Return the [x, y] coordinate for the center point of the cell that contains the specified text.  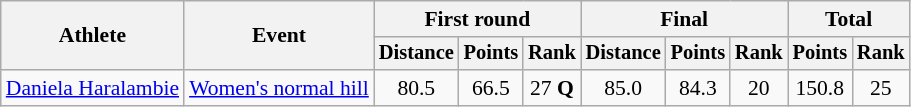
Women's normal hill [279, 88]
Final [684, 19]
Athlete [92, 36]
150.8 [820, 88]
27 Q [552, 88]
80.5 [416, 88]
20 [759, 88]
Event [279, 36]
84.3 [698, 88]
85.0 [624, 88]
Total [849, 19]
25 [881, 88]
First round [478, 19]
66.5 [491, 88]
Daniela Haralambie [92, 88]
